Search for the cell housing the specified text and yield its [x, y] center coordinate. 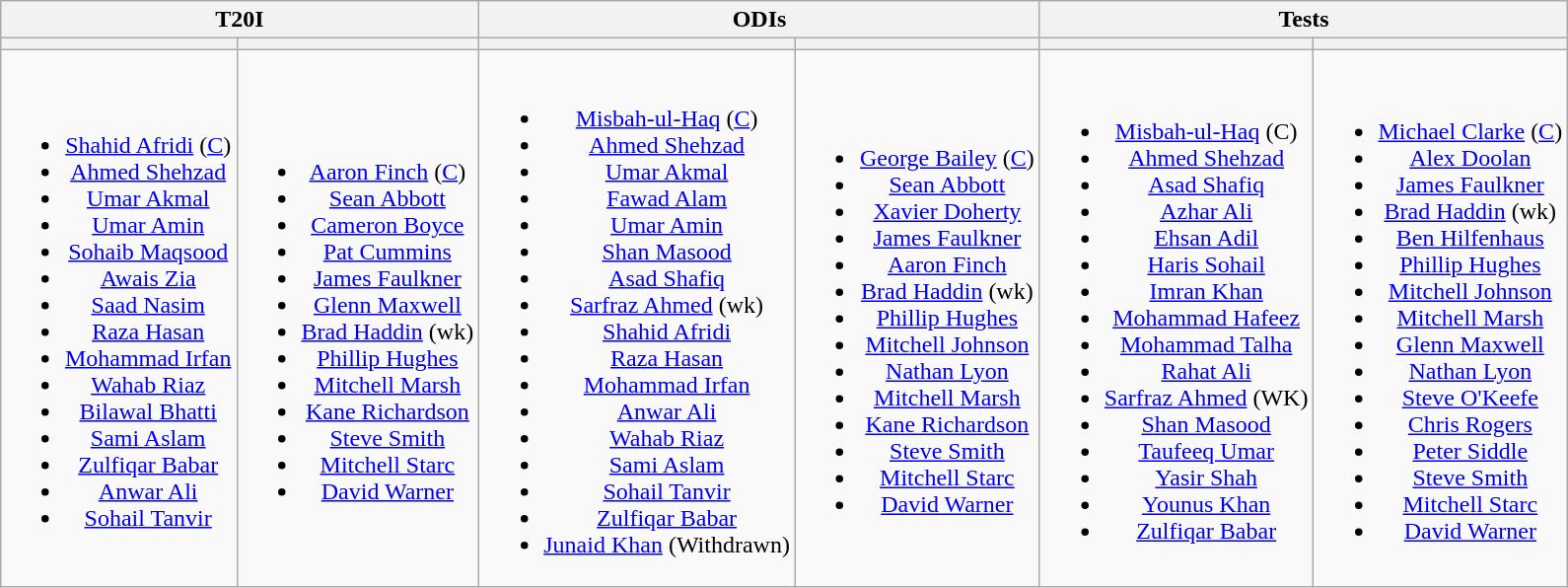
Tests [1304, 20]
T20I [239, 20]
ODIs [759, 20]
